Scan for the cell matching the given text and deliver its (X, Y) coordinate at center. 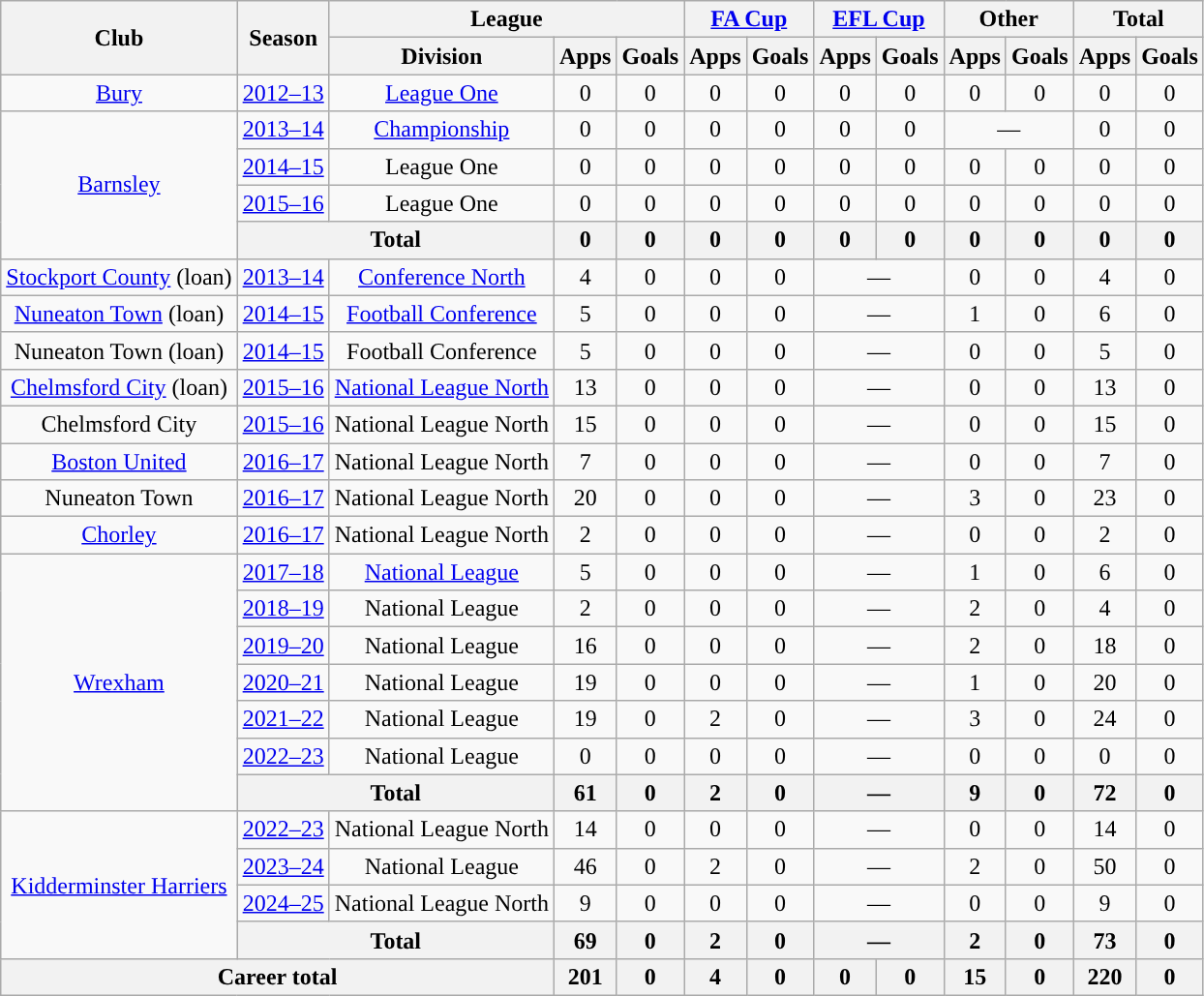
Chelmsford City (119, 424)
Barnsley (119, 185)
Chorley (119, 535)
73 (1104, 940)
Other (1008, 19)
Club (119, 38)
FA Cup (749, 19)
2019–20 (283, 646)
League (506, 19)
Championship (441, 130)
72 (1104, 793)
2020–21 (283, 682)
61 (586, 793)
46 (586, 866)
24 (1104, 719)
23 (1104, 498)
16 (586, 646)
2023–24 (283, 866)
Division (441, 56)
Kidderminster Harriers (119, 885)
18 (1104, 646)
220 (1104, 977)
2024–25 (283, 903)
201 (586, 977)
Stockport County (loan) (119, 277)
2012–13 (283, 93)
Season (283, 38)
Chelmsford City (loan) (119, 387)
Career total (278, 977)
50 (1104, 866)
Nuneaton Town (119, 498)
Wrexham (119, 682)
2017–18 (283, 572)
2018–19 (283, 609)
Boston United (119, 462)
69 (586, 940)
2021–22 (283, 719)
Bury (119, 93)
Conference North (441, 277)
EFL Cup (879, 19)
